Locate the cell with the specified text and output its [x, y] center coordinate. 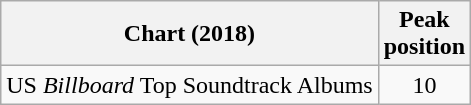
10 [424, 85]
US Billboard Top Soundtrack Albums [190, 85]
Chart (2018) [190, 34]
Peakposition [424, 34]
